From the cell containing the given text, extract its center point as [x, y] coordinate. 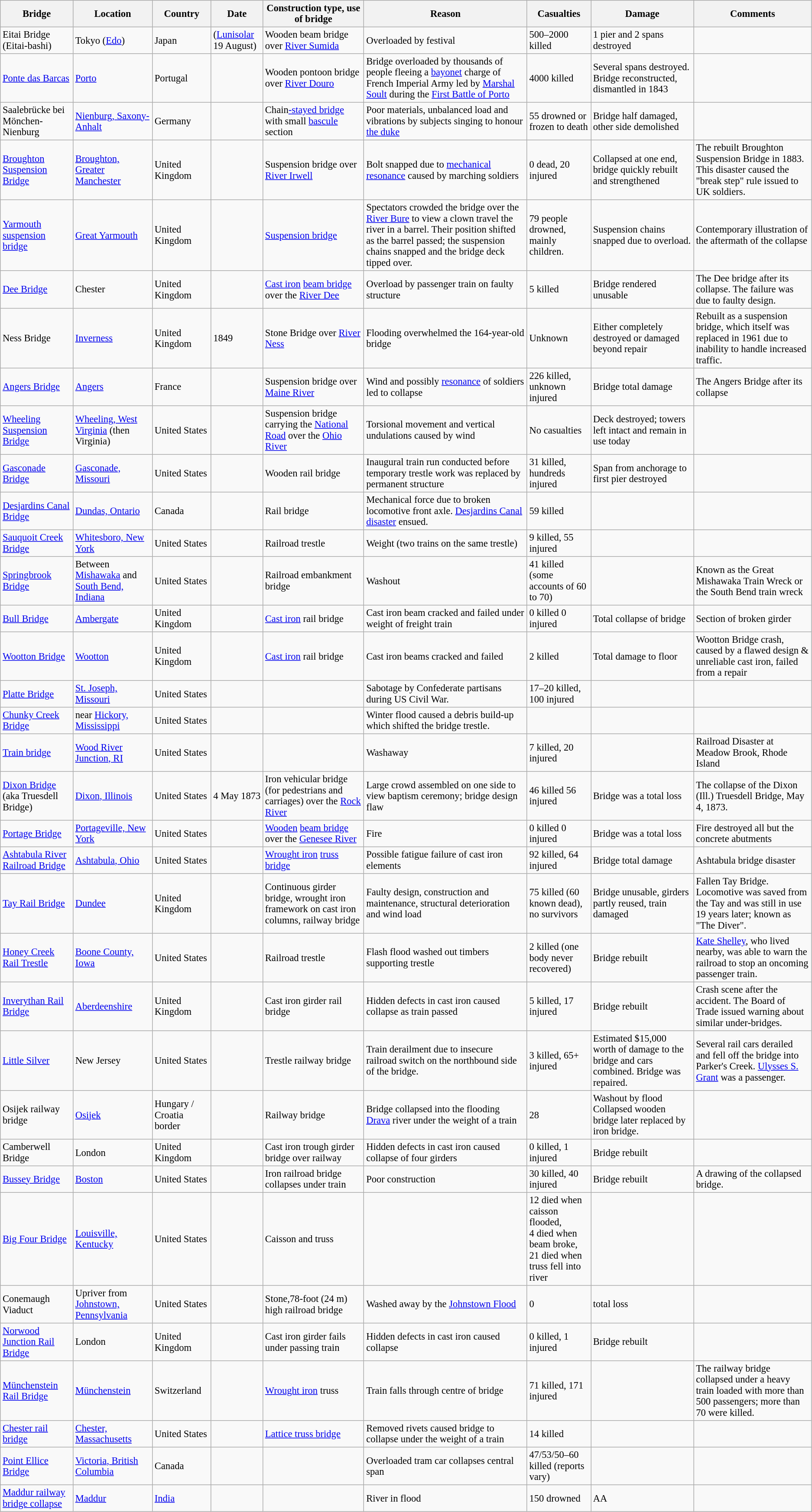
Wind and possibly resonance of soldiers led to collapse [445, 387]
Fallen Tay Bridge. Locomotive was saved from the Tay and was still in use 19 years later; known as "The Diver". [753, 903]
Train bridge [37, 753]
Ambergate [113, 618]
Angers Bridge [37, 387]
A drawing of the collapsed bridge. [753, 1179]
Poor materials, unbalanced load and vibrations by subjects singing to honour the duke [445, 121]
Dundas, Ontario [113, 511]
79 people drowned, mainly children. [559, 235]
Dixon Bridge (aka Truesdell Bridge) [37, 796]
Wood River Junction, RI [113, 753]
2 killed (one body never recovered) [559, 958]
Cast iron girder fails under passing train [314, 1342]
Faulty design, construction and maintenance, structural deterioration and wind load [445, 903]
Chester rail bridge [37, 1434]
Cast iron beam cracked and failed under weight of freight train [445, 618]
Broughton Suspension Bridge [37, 170]
Fire [445, 834]
Bussey Bridge [37, 1179]
The Angers Bridge after its collapse [753, 387]
Large crowd assembled on one side to view baptism ceremony; bridge design flaw [445, 796]
Crash scene after the accident. The Board of Trade issued warning about similar under-bridges. [753, 1006]
Sabotage by Confederate partisans during US Civil War. [445, 694]
Fire destroyed all but the concrete abutments [753, 834]
Ashtabula bridge disaster [753, 860]
Removed rivets caused bridge to collapse under the weight of a train [445, 1434]
Wooden rail bridge [314, 473]
Train falls through centre of bridge [445, 1391]
4000 killed [559, 78]
Germany [182, 121]
Wooden beam bridge over the Genesee River [314, 834]
46 killed 56 injured [559, 796]
Span from anchorage to first pier destroyed [642, 473]
Suspension chains snapped due to overload. [642, 235]
7 killed, 20 injured [559, 753]
Iron vehicular bridge (for pedestrians and carriages) over the Rock River [314, 796]
Big Four Bridge [37, 1239]
Point Ellice Bridge [37, 1466]
17–20 killed, 100 injured [559, 694]
Dundee [113, 903]
Nienburg, Saxony-Anhalt [113, 121]
France [182, 387]
Cast iron trough girder bridge over railway [314, 1153]
Porto [113, 78]
Sauquoit Creek Bridge [37, 543]
No casualties [559, 430]
India [182, 1498]
Dixon, Illinois [113, 796]
Louisville, Kentucky [113, 1239]
2 killed [559, 656]
4 May 1873 [237, 796]
Either completely destroyed or damaged beyond repair [642, 338]
Wrought iron truss [314, 1391]
Inverness [113, 338]
14 killed [559, 1434]
Mechanical force due to broken locomotive front axle. Desjardins Canal disaster ensued. [445, 511]
Platte Bridge [37, 694]
Contemporary illustration of the aftermath of the collapse [753, 235]
9 killed, 55 injured [559, 543]
Wheeling Suspension Bridge [37, 430]
Total damage to floor [642, 656]
Suspension bridge [314, 235]
Possible fatigue failure of cast iron elements [445, 860]
Wrought iron truss bridge [314, 860]
Casualties [559, 14]
Construction type, use of bridge [314, 14]
Ashtabula River Railroad Bridge [37, 860]
The collapse of the Dixon (Ill.) Truesdell Bridge, May 4, 1873. [753, 796]
Unknown [559, 338]
Suspension bridge over River Irwell [314, 170]
Chester, Massachusetts [113, 1434]
Bridge unusable, girders partly reused, train damaged [642, 903]
Between Mishawaka and South Bend, Indiana [113, 581]
Wooden beam bridge over River Sumida [314, 40]
Reason [445, 14]
71 killed, 171 injured [559, 1391]
St. Joseph, Missouri [113, 694]
Upriver from Johnstown, Pennsylvania [113, 1305]
Railroad embankment bridge [314, 581]
5 killed, 17 injured [559, 1006]
Desjardins Canal Bridge [37, 511]
Bridge half damaged, other side demolished [642, 121]
Hidden defects in cast iron caused collapse [445, 1342]
Rebuilt as a suspension bridge, which itself was replaced in 1961 due to inability to handle increased traffic. [753, 338]
Chain-stayed bridge with small bascule section [314, 121]
Railway bridge [314, 1115]
Winter flood caused a debris build-up which shifted the bridge trestle. [445, 721]
Norwood Junction Rail Bridge [37, 1342]
Hidden defects in cast iron caused collapse as train passed [445, 1006]
Bridge [37, 14]
Cast iron beams cracked and failed [445, 656]
Total collapse of bridge [642, 618]
Comments [753, 14]
Hidden defects in cast iron caused collapse of four girders [445, 1153]
Münchenstein Rail Bridge [37, 1391]
55 drowned or frozen to death [559, 121]
(Lunisolar 19 August) [237, 40]
Overload by passenger train on faulty structure [445, 289]
Maddur [113, 1498]
Boston [113, 1179]
Inaugural train run conducted before temporary trestle work was replaced by permanent structure [445, 473]
Overloaded by festival [445, 40]
28 [559, 1115]
Location [113, 14]
Osijek [113, 1115]
Ness Bridge [37, 338]
Maddur railway bridge collapse [37, 1498]
Several spans destroyed. Bridge reconstructed, dismantled in 1843 [642, 78]
0 [559, 1305]
AA [642, 1498]
Country [182, 14]
Bolt snapped due to mechanical resonance caused by marching soldiers [445, 170]
Tokyo (Edo) [113, 40]
total loss [642, 1305]
Stone Bridge over River Ness [314, 338]
5 killed [559, 289]
Washout by floodCollapsed wooden bridge later replaced by iron bridge. [642, 1115]
Collapsed at one end, bridge quickly rebuilt and strengthened [642, 170]
Washaway [445, 753]
River in flood [445, 1498]
Washout [445, 581]
Train derailment due to insecure railroad switch on the northbound side of the bridge. [445, 1061]
Portage Bridge [37, 834]
Kate Shelley, who lived nearby, was able to warn the railroad to stop an oncoming passenger train. [753, 958]
31 killed, hundreds injured [559, 473]
Several rail cars derailed and fell off the bridge into Parker's Creek. Ulysses S. Grant was a passenger. [753, 1061]
The rebuilt Broughton Suspension Bridge in 1883. This disaster caused the "break step" rule issued to UK soldiers. [753, 170]
Wheeling, West Virginia (then Virginia) [113, 430]
Wooden pontoon bridge over River Douro [314, 78]
Caisson and truss [314, 1239]
Portugal [182, 78]
3 killed, 65+ injured [559, 1061]
Yarmouth suspension bridge [37, 235]
Gasconade, Missouri [113, 473]
Conemaugh Viaduct [37, 1305]
Victoria, British Columbia [113, 1466]
Gasconade Bridge [37, 473]
Switzerland [182, 1391]
92 killed, 64 injured [559, 860]
Boone County, Iowa [113, 958]
The railway bridge collapsed under a heavy train loaded with more than 500 passengers; more than 70 were killed. [753, 1391]
Great Yarmouth [113, 235]
Saalebrücke bei Mönchen-Nienburg [37, 121]
1 pier and 2 spans destroyed [642, 40]
Washed away by the Johnstown Flood [445, 1305]
Chunky Creek Bridge [37, 721]
75 killed (60 known dead), no survivors [559, 903]
Continuous girder bridge, wrought iron framework on cast iron columns, railway bridge [314, 903]
The Dee bridge after its collapse. The failure was due to faulty design. [753, 289]
Iron railroad bridge collapses under train [314, 1179]
Railroad Disaster at Meadow Brook, Rhode Island [753, 753]
Suspension bridge carrying the National Road over the Ohio River [314, 430]
Ponte das Barcas [37, 78]
Wootton Bridge [37, 656]
Camberwell Bridge [37, 1153]
Weight (two trains on the same trestle) [445, 543]
Whitesboro, New York [113, 543]
Lattice truss bridge [314, 1434]
30 killed, 40 injured [559, 1179]
Eitai Bridge (Eitai-bashi) [37, 40]
Dee Bridge [37, 289]
New Jersey [113, 1061]
Aberdeenshire [113, 1006]
500–2000 killed [559, 40]
Torsional movement and vertical undulations caused by wind [445, 430]
Flooding overwhelmed the 164-year-old bridge [445, 338]
Estimated $15,000 worth of damage to the bridge and cars combined. Bridge was repaired. [642, 1061]
near Hickory, Mississippi [113, 721]
Bull Bridge [37, 618]
Section of broken girder [753, 618]
41 killed (some accounts of 60 to 70) [559, 581]
Honey Creek Rail Trestle [37, 958]
Date [237, 14]
Osijek railway bridge [37, 1115]
Hungary / Croatia border [182, 1115]
150 drowned [559, 1498]
Cast iron beam bridge over the River Dee [314, 289]
47/53/50–60 killed (reports vary) [559, 1466]
Ashtabula, Ohio [113, 860]
Portageville, New York [113, 834]
Stone,78-foot (24 m) high railroad bridge [314, 1305]
Suspension bridge over Maine River [314, 387]
Rail bridge [314, 511]
Flash flood washed out timbers supporting trestle [445, 958]
1849 [237, 338]
Deck destroyed; towers left intact and remain in use today [642, 430]
Wootton [113, 656]
Broughton, Greater Manchester [113, 170]
12 died when caisson flooded,4 died when beam broke, 21 died when truss fell into river [559, 1239]
Overloaded tram car collapses central span [445, 1466]
Bridge collapsed into the flooding Drava river under the weight of a train [445, 1115]
Springbrook Bridge [37, 581]
Inverythan Rail Bridge [37, 1006]
Bridge rendered unusable [642, 289]
Trestle railway bridge [314, 1061]
Known as the Great Mishawaka Train Wreck or the South Bend train wreck [753, 581]
Bridge overloaded by thousands of people fleeing a bayonet charge of French Imperial Army led by Marshal Soult during the First Battle of Porto [445, 78]
59 killed [559, 511]
Damage [642, 14]
0 dead, 20 injured [559, 170]
Little Silver [37, 1061]
Angers [113, 387]
Poor construction [445, 1179]
Münchenstein [113, 1391]
Wootton Bridge crash, caused by a flawed design & unreliable cast iron, failed from a repair [753, 656]
Chester [113, 289]
226 killed, unknown injured [559, 387]
Cast iron girder rail bridge [314, 1006]
Japan [182, 40]
Tay Rail Bridge [37, 903]
